Find where the given text appears and provide that cell's center as [X, Y] coordinate. 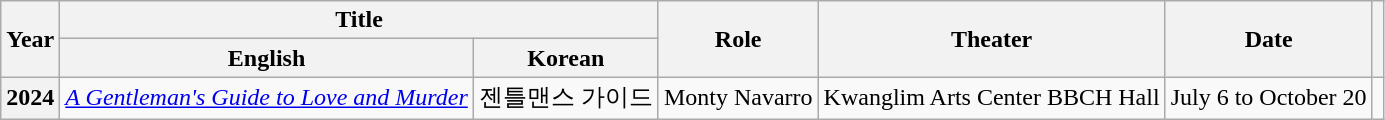
Date [1268, 39]
Year [30, 39]
Theater [992, 39]
A Gentleman's Guide to Love and Murder [266, 98]
Korean [566, 58]
2024 [30, 98]
젠틀맨스 가이드 [566, 98]
Monty Navarro [738, 98]
English [266, 58]
Title [360, 20]
Kwanglim Arts Center BBCH Hall [992, 98]
Role [738, 39]
July 6 to October 20 [1268, 98]
